Detect which cell encompasses the target text, then output its (X, Y) center coordinate. 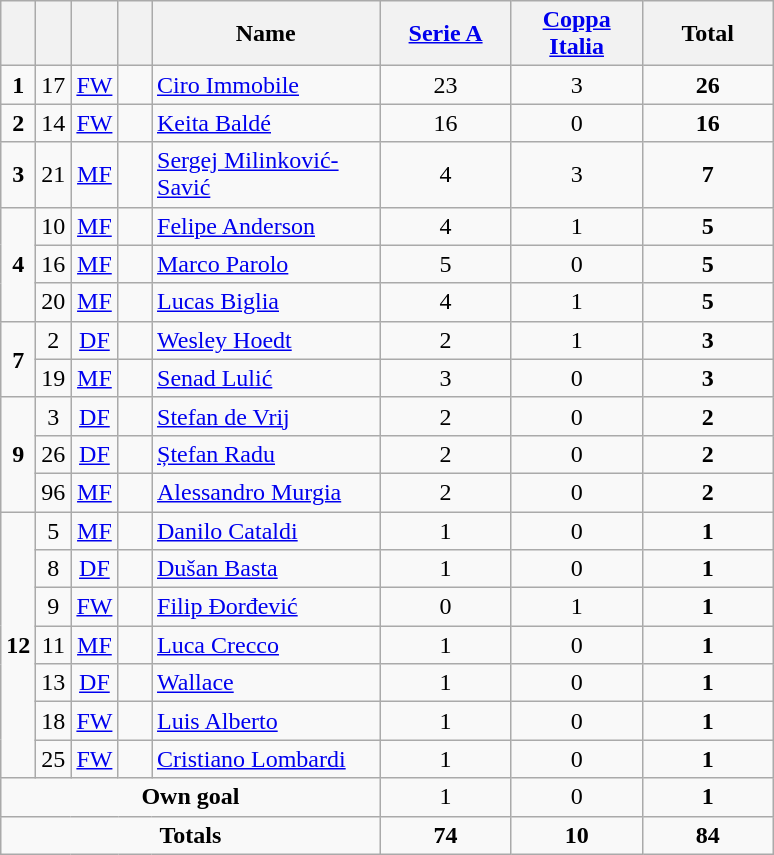
Cristiano Lombardi (266, 759)
Coppa Italia (576, 34)
Wesley Hoedt (266, 340)
8 (54, 569)
25 (54, 759)
Sergej Milinković-Savić (266, 174)
21 (54, 174)
Dušan Basta (266, 569)
Felipe Anderson (266, 226)
Alessandro Murgia (266, 492)
Wallace (266, 683)
84 (708, 835)
13 (54, 683)
18 (54, 721)
Senad Lulić (266, 378)
19 (54, 378)
Total (708, 34)
Ștefan Radu (266, 454)
Keita Baldé (266, 123)
96 (54, 492)
Filip Đorđević (266, 607)
11 (54, 645)
14 (54, 123)
Own goal (190, 797)
Serie A (446, 34)
Luca Crecco (266, 645)
Danilo Cataldi (266, 531)
17 (54, 85)
Stefan de Vrij (266, 416)
20 (54, 302)
Luis Alberto (266, 721)
Lucas Biglia (266, 302)
Totals (190, 835)
Name (266, 34)
Ciro Immobile (266, 85)
Marco Parolo (266, 264)
12 (18, 645)
74 (446, 835)
23 (446, 85)
